Pinpoint the cell where the given text exists, returning its [x, y] midpoint coordinate. 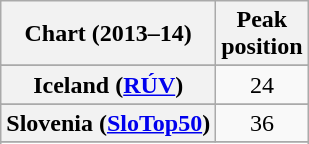
36 [262, 123]
Chart (2013–14) [108, 34]
Slovenia (SloTop50) [108, 123]
Iceland (RÚV) [108, 85]
24 [262, 85]
Peakposition [262, 34]
